Identify which cell holds the provided text, then report its (x, y) central coordinate. 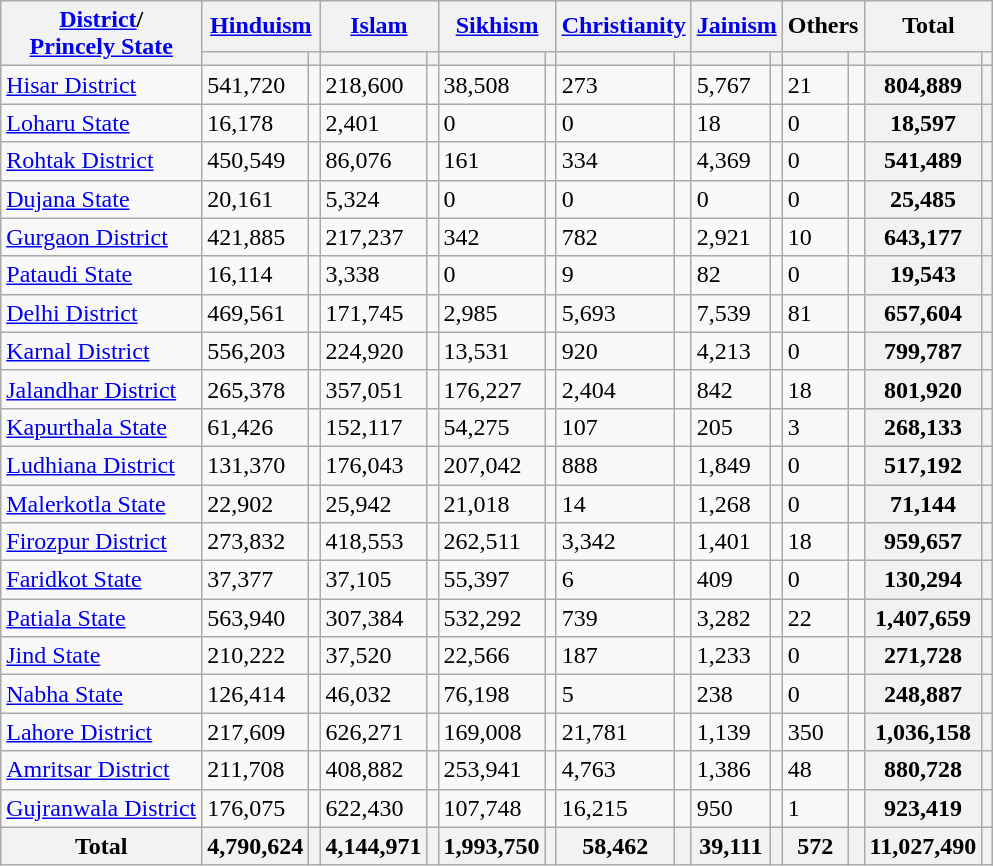
Gurgaon District (102, 237)
217,609 (256, 732)
217,237 (374, 237)
418,553 (374, 542)
152,117 (374, 427)
14 (615, 503)
20,161 (256, 199)
622,430 (374, 808)
3 (815, 427)
1,849 (730, 465)
81 (815, 313)
Delhi District (102, 313)
2,401 (374, 123)
532,292 (492, 618)
37,377 (256, 580)
21,018 (492, 503)
Sikhism (497, 26)
469,561 (256, 313)
86,076 (374, 161)
176,043 (374, 465)
888 (615, 465)
572 (815, 846)
205 (730, 427)
46,032 (374, 694)
Ludhiana District (102, 465)
210,222 (256, 656)
1,233 (730, 656)
1,401 (730, 542)
22 (815, 618)
253,941 (492, 770)
643,177 (923, 237)
25,485 (923, 199)
307,384 (374, 618)
19,543 (923, 275)
4,763 (615, 770)
563,940 (256, 618)
Jainism (736, 26)
39,111 (730, 846)
408,882 (374, 770)
2,985 (492, 313)
Amritsar District (102, 770)
38,508 (492, 85)
268,133 (923, 427)
5,767 (730, 85)
782 (615, 237)
71,144 (923, 503)
22,902 (256, 503)
799,787 (923, 351)
Rohtak District (102, 161)
357,051 (374, 389)
10 (815, 237)
959,657 (923, 542)
1,407,659 (923, 618)
211,708 (256, 770)
18,597 (923, 123)
58,462 (615, 846)
187 (615, 656)
25,942 (374, 503)
7,539 (730, 313)
4,790,624 (256, 846)
Loharu State (102, 123)
48 (815, 770)
Kapurthala State (102, 427)
421,885 (256, 237)
54,275 (492, 427)
107,748 (492, 808)
5,693 (615, 313)
107 (615, 427)
21 (815, 85)
2,921 (730, 237)
1,993,750 (492, 846)
Hinduism (261, 26)
176,075 (256, 808)
3,282 (730, 618)
218,600 (374, 85)
350 (815, 732)
265,378 (256, 389)
273 (615, 85)
450,549 (256, 161)
126,414 (256, 694)
13,531 (492, 351)
130,294 (923, 580)
Pataudi State (102, 275)
1 (815, 808)
804,889 (923, 85)
37,105 (374, 580)
16,178 (256, 123)
82 (730, 275)
880,728 (923, 770)
9 (615, 275)
161 (492, 161)
342 (492, 237)
238 (730, 694)
22,566 (492, 656)
176,227 (492, 389)
262,511 (492, 542)
657,604 (923, 313)
District/Princely State (102, 34)
409 (730, 580)
Patiala State (102, 618)
Others (823, 26)
739 (615, 618)
Dujana State (102, 199)
950 (730, 808)
Jalandhar District (102, 389)
334 (615, 161)
920 (615, 351)
6 (615, 580)
4,213 (730, 351)
1,386 (730, 770)
271,728 (923, 656)
801,920 (923, 389)
3,338 (374, 275)
Christianity (624, 26)
541,489 (923, 161)
517,192 (923, 465)
Gujranwala District (102, 808)
21,781 (615, 732)
Nabha State (102, 694)
4,144,971 (374, 846)
556,203 (256, 351)
37,520 (374, 656)
207,042 (492, 465)
Hisar District (102, 85)
169,008 (492, 732)
923,419 (923, 808)
1,139 (730, 732)
76,198 (492, 694)
16,114 (256, 275)
3,342 (615, 542)
4,369 (730, 161)
541,720 (256, 85)
55,397 (492, 580)
626,271 (374, 732)
5 (615, 694)
273,832 (256, 542)
2,404 (615, 389)
1,268 (730, 503)
Lahore District (102, 732)
Islam (379, 26)
171,745 (374, 313)
1,036,158 (923, 732)
11,027,490 (923, 846)
131,370 (256, 465)
842 (730, 389)
224,920 (374, 351)
Firozpur District (102, 542)
Faridkot State (102, 580)
16,215 (615, 808)
61,426 (256, 427)
Jind State (102, 656)
Karnal District (102, 351)
Malerkotla State (102, 503)
5,324 (374, 199)
248,887 (923, 694)
